Return the [x, y] coordinate for the center point of the cell that contains the specified text.  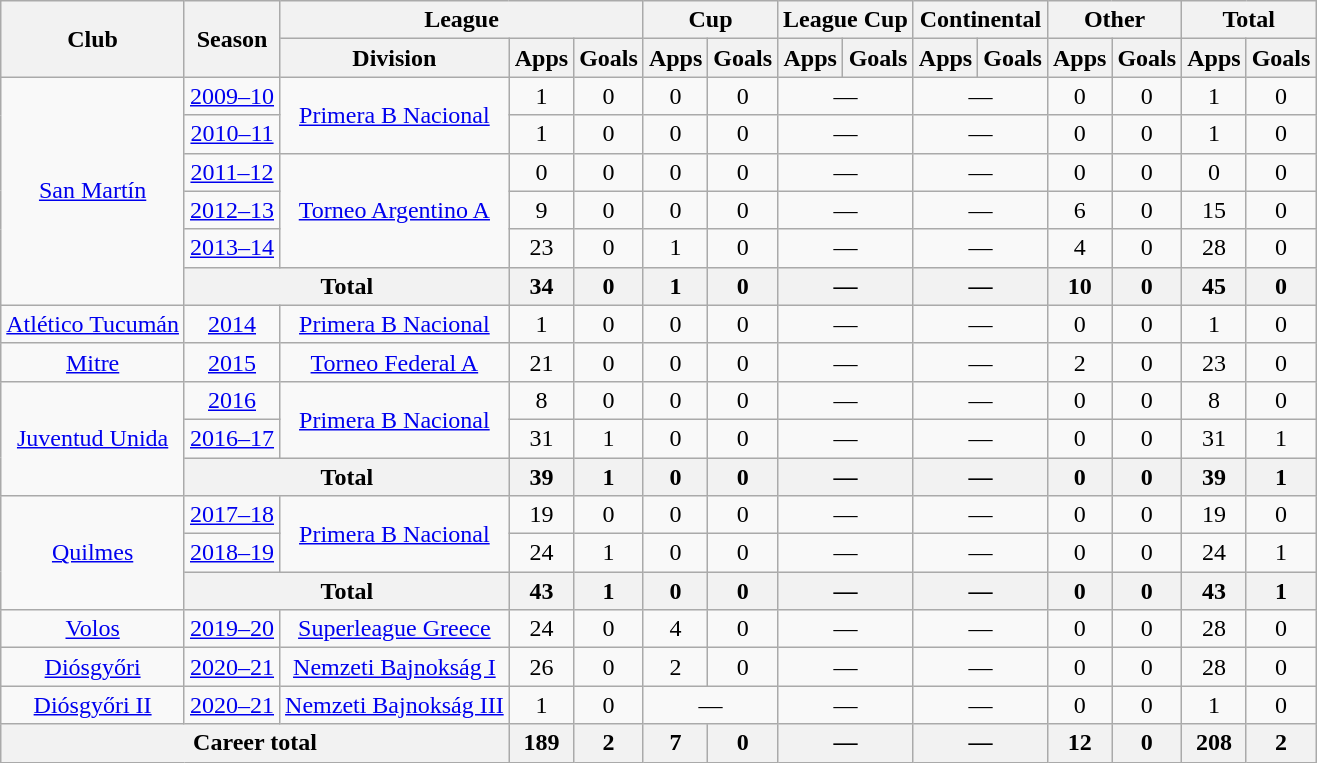
Quilmes [93, 553]
2016–17 [232, 438]
Torneo Federal A [395, 362]
Superleague Greece [395, 629]
208 [1214, 743]
League [462, 20]
2012–13 [232, 210]
2018–19 [232, 553]
Cup [710, 20]
15 [1214, 210]
Continental [980, 20]
2011–12 [232, 172]
34 [541, 286]
2013–14 [232, 248]
Juventud Unida [93, 438]
21 [541, 362]
2009–10 [232, 96]
Season [232, 39]
Torneo Argentino A [395, 210]
San Martín [93, 191]
6 [1079, 210]
Nemzeti Bajnokság I [395, 667]
26 [541, 667]
10 [1079, 286]
Other [1114, 20]
9 [541, 210]
Career total [255, 743]
2019–20 [232, 629]
2014 [232, 324]
Mitre [93, 362]
League Cup [846, 20]
12 [1079, 743]
45 [1214, 286]
Nemzeti Bajnokság III [395, 705]
2017–18 [232, 515]
2015 [232, 362]
Volos [93, 629]
189 [541, 743]
Diósgyőri [93, 667]
7 [675, 743]
Diósgyőri II [93, 705]
2016 [232, 400]
2010–11 [232, 134]
Atlético Tucumán [93, 324]
Club [93, 39]
Division [395, 58]
